Capture the cell that displays the provided text and extract its (x, y) central coordinate. 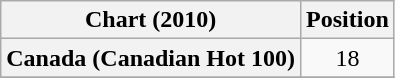
Chart (2010) (151, 20)
Canada (Canadian Hot 100) (151, 58)
18 (348, 58)
Position (348, 20)
